Pinpoint the cell where the given text exists, returning its (x, y) midpoint coordinate. 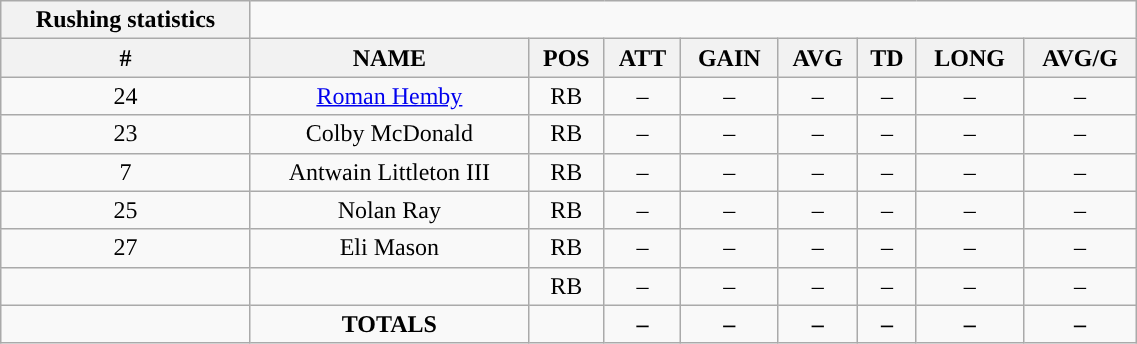
7 (126, 172)
Antwain Littleton III (389, 172)
POS (566, 58)
GAIN (730, 58)
AVG/G (1080, 58)
LONG (970, 58)
Eli Mason (389, 248)
23 (126, 134)
TOTALS (389, 324)
AVG (818, 58)
ATT (642, 58)
Nolan Ray (389, 210)
Roman Hemby (389, 96)
Rushing statistics (126, 20)
25 (126, 210)
24 (126, 96)
Colby McDonald (389, 134)
TD (887, 58)
# (126, 58)
NAME (389, 58)
27 (126, 248)
